Locate the cell with the specified text and output its (X, Y) center coordinate. 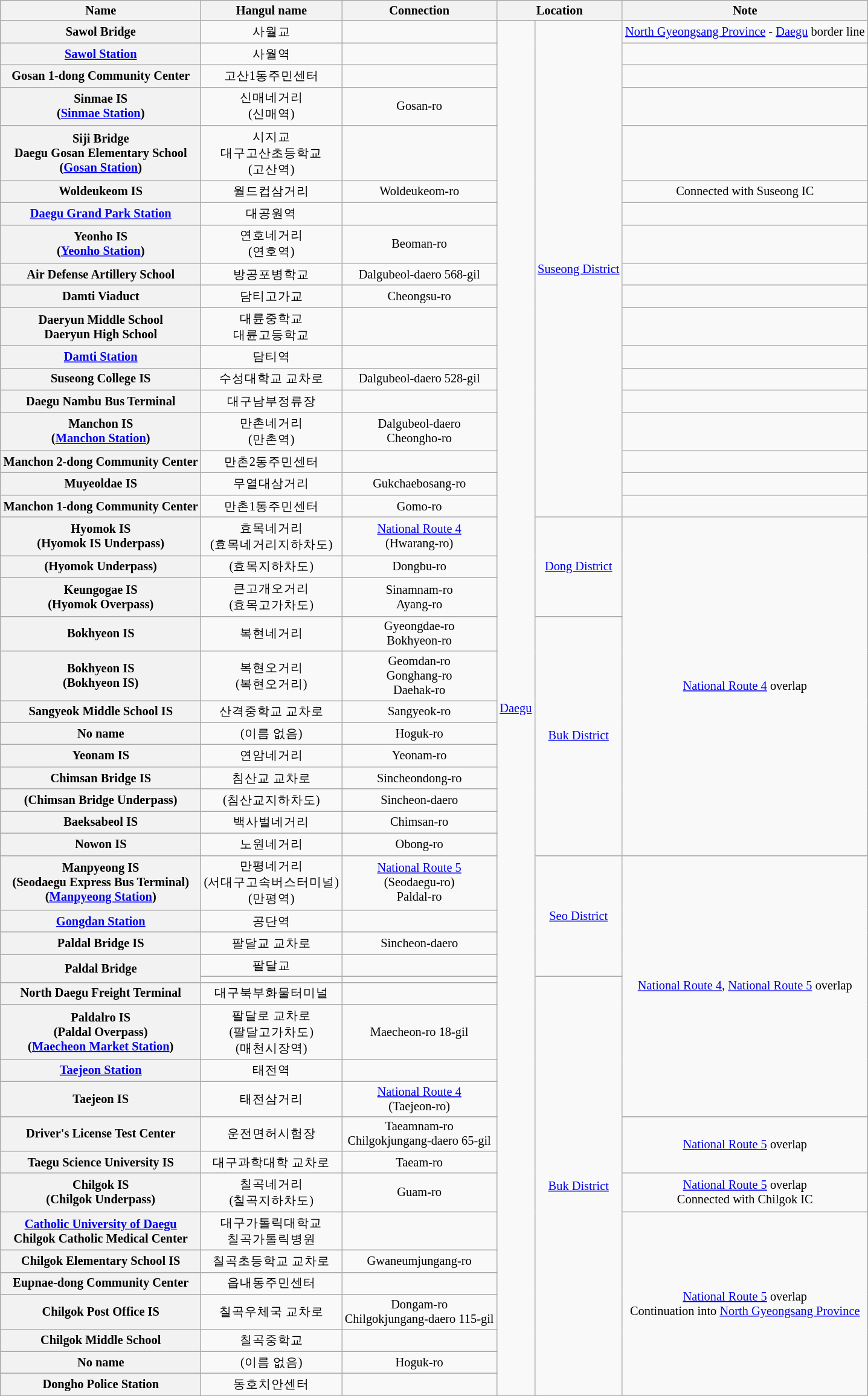
Siji BridgeDaegu Gosan Elementary School(Gosan Station) (101, 153)
태전역 (272, 1070)
칠곡우체국 교차로 (272, 1312)
Damti Station (101, 356)
월드컵삼거리 (272, 191)
침산교 교차로 (272, 778)
동호치안센터 (272, 1385)
Chilgok Elementary School IS (101, 1261)
(침산교지하차도) (272, 800)
Sinmae IS(Sinmae Station) (101, 106)
Suseong College IS (101, 379)
Sawol Station (101, 54)
수성대학교 교차로 (272, 379)
산격중학교 교차로 (272, 712)
Catholic University of DaeguChilgok Catholic Medical Center (101, 1231)
Sinamnam-roAyang-ro (419, 597)
백사벌네거리 (272, 822)
Paldalro IS(Paldal Overpass)(Maecheon Market Station) (101, 1032)
Obong-ro (419, 844)
Suseong District (579, 269)
Taeam-ro (419, 1162)
Connection (419, 10)
시지교대구고산초등학교(고산역) (272, 153)
Taejeon IS (101, 1099)
Bokhyeon IS(Bokhyeon IS) (101, 675)
Chilgok Post Office IS (101, 1312)
Hangul name (272, 10)
연암네거리 (272, 755)
효목네거리(효목네거리지하차도) (272, 536)
Yeonam-ro (419, 755)
큰고개오거리(효목고가차도) (272, 597)
대륜중학교대륜고등학교 (272, 327)
대공원역 (272, 214)
National Route 5 overlap (745, 1145)
Dong District (579, 567)
Woldeukeom-ro (419, 191)
담티고가교 (272, 296)
대구남부정류장 (272, 401)
대구가톨릭대학교칠곡가톨릭병원 (272, 1231)
Keungogae IS(Hyomok Overpass) (101, 597)
Manchon 1-dong Community Center (101, 506)
사월역 (272, 54)
읍내동주민센터 (272, 1283)
Eupnae-dong Community Center (101, 1283)
Chimsan-ro (419, 822)
칠곡중학교 (272, 1340)
Nowon IS (101, 844)
팔달교 (272, 965)
Dongho Police Station (101, 1385)
복현네거리 (272, 634)
Chilgok IS(Chilgok Underpass) (101, 1192)
Gosan 1-dong Community Center (101, 76)
Dalgubeol-daero 528-gil (419, 379)
Gyeongdae-roBokhyeon-ro (419, 634)
Bokhyeon IS (101, 634)
복현오거리(복현오거리) (272, 675)
Maecheon-ro 18-gil (419, 1032)
Beoman-ro (419, 244)
연호네거리(연호역) (272, 244)
(Hyomok Underpass) (101, 567)
Chilgok Middle School (101, 1340)
팔달로 교차로(팔달고가차도)(매천시장역) (272, 1032)
Yeonho IS(Yeonho Station) (101, 244)
대구과학대학 교차로 (272, 1162)
만촌1동주민센터 (272, 506)
Chimsan Bridge IS (101, 778)
National Route 5 overlapContinuation into North Gyeongsang Province (745, 1304)
Daegu Nambu Bus Terminal (101, 401)
공단역 (272, 921)
칠곡초등학교 교차로 (272, 1261)
팔달교 교차로 (272, 944)
Paldal Bridge IS (101, 944)
사월교 (272, 31)
Manchon IS(Manchon Station) (101, 431)
North Daegu Freight Terminal (101, 993)
Yeonam IS (101, 755)
신매네거리(신매역) (272, 106)
대구북부화물터미널 (272, 993)
Gukchaebosang-ro (419, 483)
Dalgubeol-daero 568-gil (419, 274)
Daegu (516, 708)
Geomdan-roGonghang-roDaehak-ro (419, 675)
Manpyeong IS(Seodaegu Express Bus Terminal)(Manpyeong Station) (101, 883)
Hyomok IS(Hyomok IS Underpass) (101, 536)
만촌네거리(만촌역) (272, 431)
Daeryun Middle SchoolDaeryun High School (101, 327)
고산1동주민센터 (272, 76)
North Gyeongsang Province - Daegu border line (745, 31)
Dalgubeol-daeroCheongho-ro (419, 431)
Sincheondong-ro (419, 778)
Guam-ro (419, 1192)
National Route 4(Hwarang-ro) (419, 536)
Paldal Bridge (101, 968)
태전삼거리 (272, 1099)
Gongdan Station (101, 921)
Seo District (579, 916)
만평네거리(서대구고속버스터미널)(만평역) (272, 883)
Taeamnam-roChilgokjungang-daero 65-gil (419, 1134)
Cheongsu-ro (419, 296)
운전면허시험장 (272, 1134)
무열대삼거리 (272, 483)
Gwaneumjungang-ro (419, 1261)
Driver's License Test Center (101, 1134)
Gosan-ro (419, 106)
Connected with Suseong IC (745, 191)
Taejeon Station (101, 1070)
Daegu Grand Park Station (101, 214)
National Route 5 overlapConnected with Chilgok IC (745, 1192)
Gomo-ro (419, 506)
National Route 4(Taejeon-ro) (419, 1099)
Sawol Bridge (101, 31)
National Route 5(Seodaegu-ro)Paldal-ro (419, 883)
담티역 (272, 356)
Dongbu-ro (419, 567)
Damti Viaduct (101, 296)
Muyeoldae IS (101, 483)
방공포병학교 (272, 274)
만촌2동주민센터 (272, 462)
Woldeukeom IS (101, 191)
National Route 4 overlap (745, 686)
칠곡네거리(칠곡지하차도) (272, 1192)
Location (559, 10)
Air Defense Artillery School (101, 274)
노원네거리 (272, 844)
National Route 4, National Route 5 overlap (745, 986)
(Chimsan Bridge Underpass) (101, 800)
(효목지하차도) (272, 567)
Taegu Science University IS (101, 1162)
Note (745, 10)
Manchon 2-dong Community Center (101, 462)
Baeksabeol IS (101, 822)
Sangyeok Middle School IS (101, 712)
Dongam-roChilgokjungang-daero 115-gil (419, 1312)
Sangyeok-ro (419, 712)
Name (101, 10)
